Detect which cell encompasses the target text, then output its (X, Y) center coordinate. 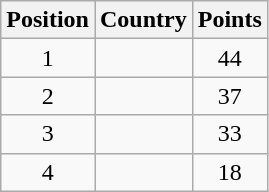
4 (48, 172)
Position (48, 20)
3 (48, 134)
18 (230, 172)
33 (230, 134)
44 (230, 58)
Country (143, 20)
Points (230, 20)
37 (230, 96)
1 (48, 58)
2 (48, 96)
